Scan for the cell matching the given text and deliver its [X, Y] coordinate at center. 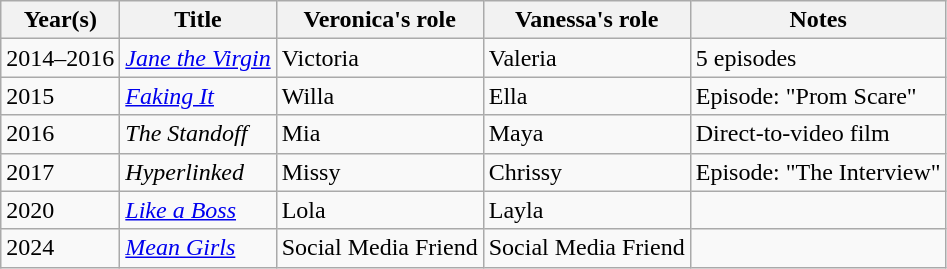
Chrissy [586, 172]
Episode: "Prom Scare" [818, 96]
2020 [60, 210]
Jane the Virgin [198, 58]
Vanessa's role [586, 20]
5 episodes [818, 58]
Year(s) [60, 20]
Notes [818, 20]
Direct-to-video film [818, 134]
Mia [380, 134]
Episode: "The Interview" [818, 172]
Title [198, 20]
2016 [60, 134]
Faking It [198, 96]
The Standoff [198, 134]
Hyperlinked [198, 172]
Victoria [380, 58]
Like a Boss [198, 210]
2024 [60, 248]
Willa [380, 96]
2015 [60, 96]
Ella [586, 96]
Lola [380, 210]
Mean Girls [198, 248]
2014–2016 [60, 58]
Missy [380, 172]
Layla [586, 210]
Maya [586, 134]
Valeria [586, 58]
Veronica's role [380, 20]
2017 [60, 172]
